Extract the (x, y) coordinate from the center of the cell holding the provided text.  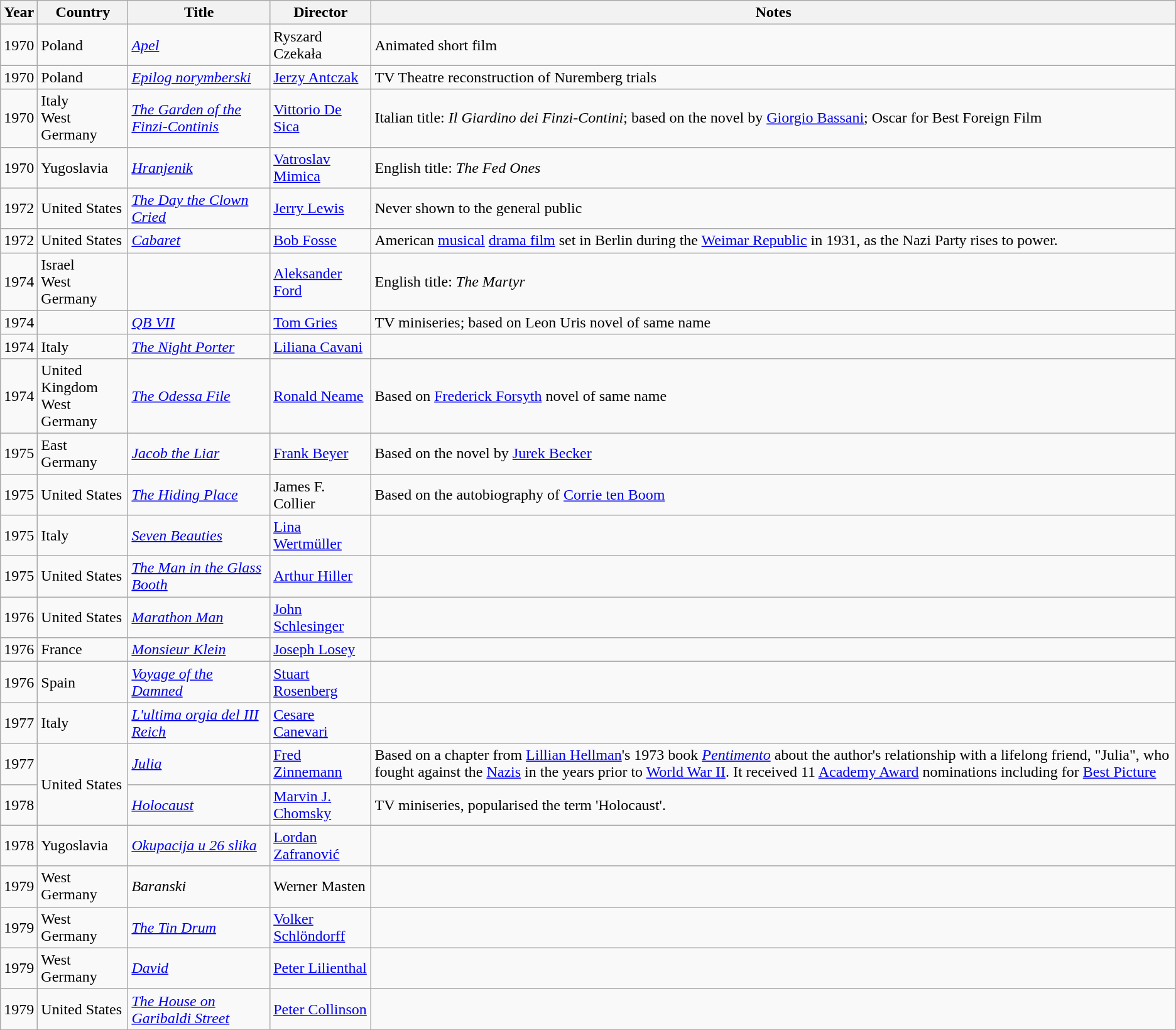
Stuart Rosenberg (320, 682)
Holocaust (199, 804)
TV Theatre reconstruction of Nuremberg trials (773, 77)
Cesare Canevari (320, 723)
QB VII (199, 322)
Apel (199, 45)
Julia (199, 764)
Joseph Losey (320, 650)
Monsieur Klein (199, 650)
Peter Collinson (320, 1009)
The Man in the Glass Booth (199, 577)
English title: The Martyr (773, 282)
Liliana Cavani (320, 346)
Marvin J. Chomsky (320, 804)
Okupacija u 26 slika (199, 846)
Based on Frederick Forsyth novel of same name (773, 396)
Animated short film (773, 45)
Based on the autobiography of Corrie ten Boom (773, 494)
The Day the Clown Cried (199, 209)
Ryszard Czekała (320, 45)
Lordan Zafranović (320, 846)
Italian title: Il Giardino dei Finzi-Contini; based on the novel by Giorgio Bassani; Oscar for Best Foreign Film (773, 118)
Bob Fosse (320, 241)
IsraelWest Germany (83, 282)
Director (320, 13)
Jerzy Antczak (320, 77)
ItalyWest Germany (83, 118)
John Schlesinger (320, 617)
The Odessa File (199, 396)
L'ultima orgia del III Reich (199, 723)
Werner Masten (320, 886)
American musical drama film set in Berlin during the Weimar Republic in 1931, as the Nazi Party rises to power. (773, 241)
The Hiding Place (199, 494)
Never shown to the general public (773, 209)
United KingdomWest Germany (83, 396)
Frank Beyer (320, 454)
Arthur Hiller (320, 577)
English title: The Fed Ones (773, 167)
Title (199, 13)
Hranjenik (199, 167)
Fred Zinnemann (320, 764)
Cabaret (199, 241)
Country (83, 13)
Seven Beauties (199, 535)
Year (19, 13)
Volker Schlöndorff (320, 928)
Baranski (199, 886)
TV miniseries; based on Leon Uris novel of same name (773, 322)
Tom Gries (320, 322)
The Garden of the Finzi-Continis (199, 118)
Spain (83, 682)
Aleksander Ford (320, 282)
Lina Wertmüller (320, 535)
Notes (773, 13)
Epilog norymberski (199, 77)
Jacob the Liar (199, 454)
Marathon Man (199, 617)
Voyage of the Damned (199, 682)
James F. Collier (320, 494)
Based on the novel by Jurek Becker (773, 454)
The Tin Drum (199, 928)
The Night Porter (199, 346)
Vatroslav Mimica (320, 167)
Vittorio De Sica (320, 118)
The House on Garibaldi Street (199, 1009)
David (199, 968)
Ronald Neame (320, 396)
France (83, 650)
East Germany (83, 454)
TV miniseries, popularised the term 'Holocaust'. (773, 804)
Peter Lilienthal (320, 968)
Jerry Lewis (320, 209)
